Output the (X, Y) coordinate of the center of the cell containing the given text.  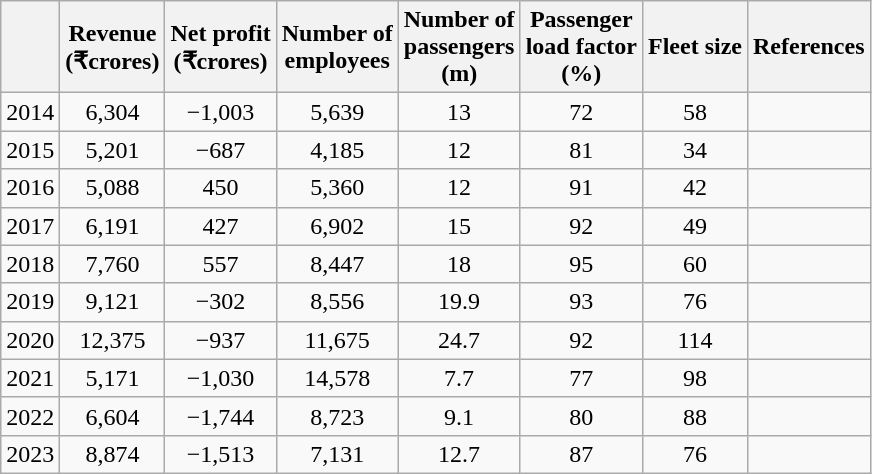
−1,744 (220, 416)
2015 (30, 150)
−1,030 (220, 378)
2021 (30, 378)
13 (459, 112)
2022 (30, 416)
6,304 (112, 112)
7.7 (459, 378)
6,902 (337, 226)
95 (581, 264)
14,578 (337, 378)
5,088 (112, 188)
24.7 (459, 340)
Revenue(₹crores) (112, 47)
80 (581, 416)
15 (459, 226)
7,131 (337, 454)
9,121 (112, 302)
77 (581, 378)
60 (694, 264)
2020 (30, 340)
7,760 (112, 264)
2017 (30, 226)
2014 (30, 112)
−1,003 (220, 112)
8,723 (337, 416)
8,447 (337, 264)
−937 (220, 340)
12.7 (459, 454)
88 (694, 416)
8,874 (112, 454)
12,375 (112, 340)
91 (581, 188)
−687 (220, 150)
114 (694, 340)
2023 (30, 454)
93 (581, 302)
Number ofemployees (337, 47)
49 (694, 226)
11,675 (337, 340)
6,604 (112, 416)
58 (694, 112)
Fleet size (694, 47)
2019 (30, 302)
42 (694, 188)
8,556 (337, 302)
450 (220, 188)
6,191 (112, 226)
18 (459, 264)
5,201 (112, 150)
9.1 (459, 416)
4,185 (337, 150)
5,639 (337, 112)
References (808, 47)
2016 (30, 188)
5,171 (112, 378)
−302 (220, 302)
72 (581, 112)
98 (694, 378)
5,360 (337, 188)
557 (220, 264)
Number ofpassengers(m) (459, 47)
81 (581, 150)
Passengerload factor(%) (581, 47)
87 (581, 454)
19.9 (459, 302)
427 (220, 226)
−1,513 (220, 454)
2018 (30, 264)
Net profit(₹crores) (220, 47)
34 (694, 150)
